Scan for the cell matching the given text and deliver its [X, Y] coordinate at center. 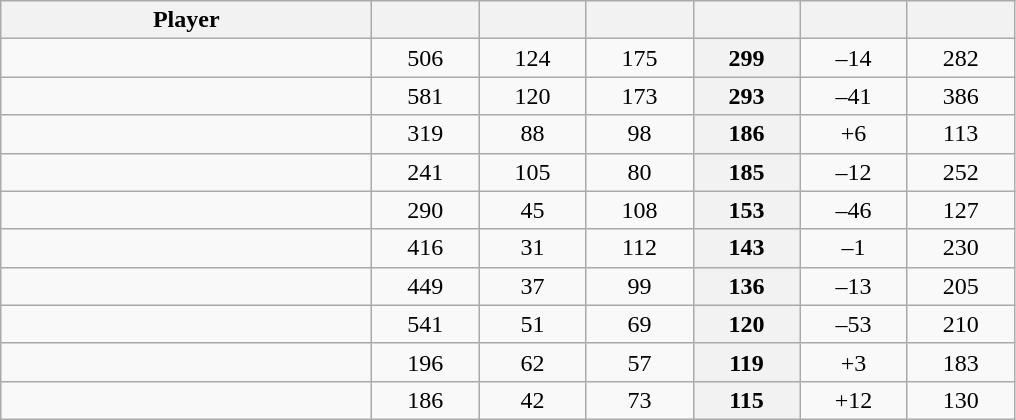
51 [532, 324]
506 [426, 58]
108 [640, 210]
+3 [854, 362]
449 [426, 286]
–46 [854, 210]
541 [426, 324]
42 [532, 400]
196 [426, 362]
299 [746, 58]
241 [426, 172]
581 [426, 96]
290 [426, 210]
185 [746, 172]
69 [640, 324]
–12 [854, 172]
+6 [854, 134]
210 [960, 324]
115 [746, 400]
143 [746, 248]
–14 [854, 58]
252 [960, 172]
136 [746, 286]
183 [960, 362]
127 [960, 210]
130 [960, 400]
98 [640, 134]
113 [960, 134]
31 [532, 248]
416 [426, 248]
62 [532, 362]
73 [640, 400]
175 [640, 58]
–13 [854, 286]
293 [746, 96]
105 [532, 172]
+12 [854, 400]
124 [532, 58]
112 [640, 248]
37 [532, 286]
–41 [854, 96]
80 [640, 172]
230 [960, 248]
319 [426, 134]
205 [960, 286]
88 [532, 134]
386 [960, 96]
119 [746, 362]
45 [532, 210]
Player [186, 20]
99 [640, 286]
173 [640, 96]
–53 [854, 324]
153 [746, 210]
282 [960, 58]
57 [640, 362]
–1 [854, 248]
